Identify which cell holds the provided text, then report its [X, Y] central coordinate. 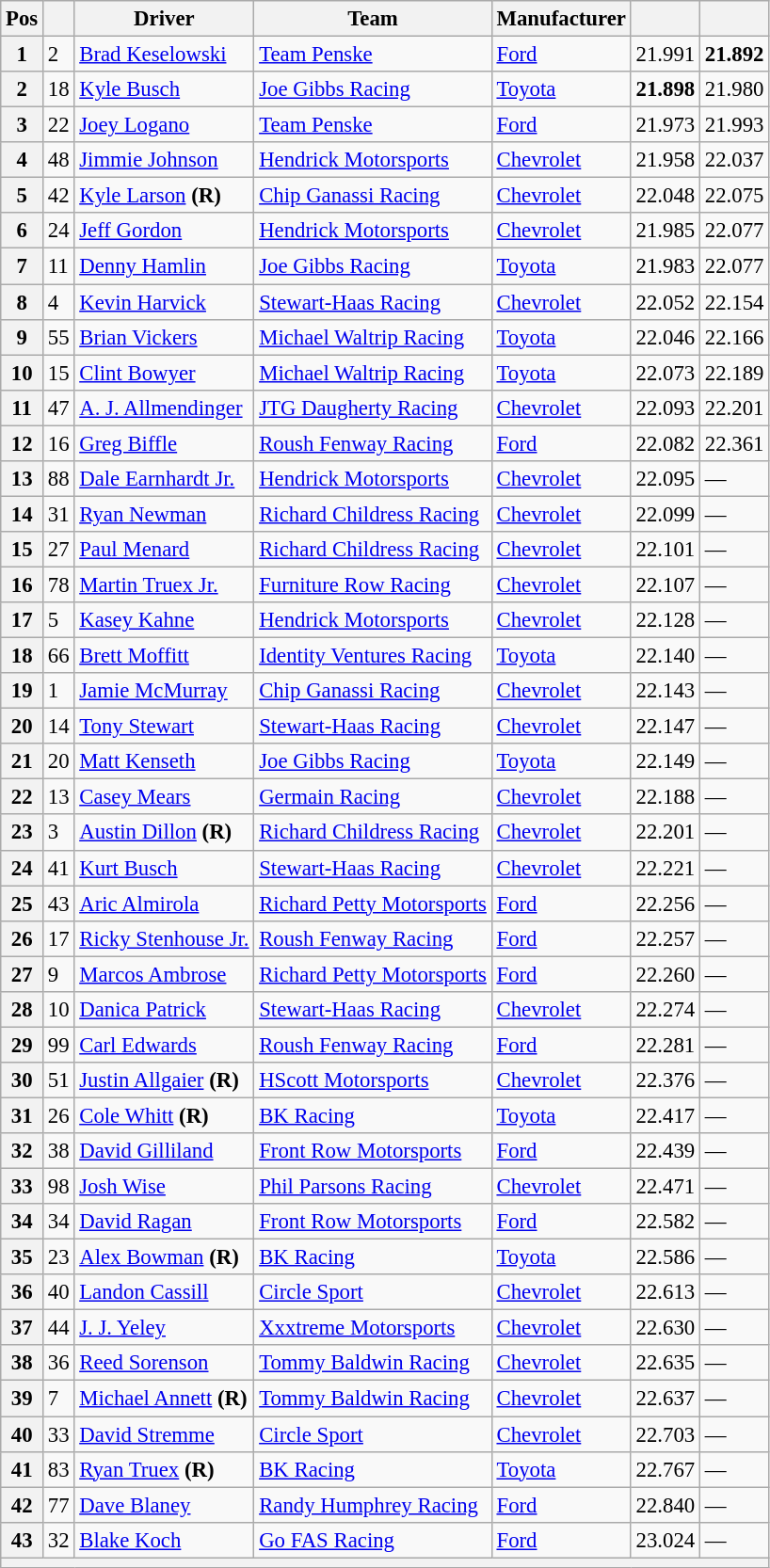
Brian Vickers [164, 337]
Blake Koch [164, 1540]
22.082 [665, 443]
22.257 [665, 938]
55 [58, 337]
22.635 [665, 1364]
22.274 [665, 1010]
Kyle Larson (R) [164, 196]
22.840 [665, 1505]
22.221 [665, 868]
30 [23, 1080]
22.101 [665, 550]
J. J. Yeley [164, 1328]
22.140 [665, 656]
Tony Stewart [164, 727]
JTG Daugherty Racing [373, 408]
Germain Racing [373, 797]
21.983 [665, 266]
22.166 [734, 337]
Go FAS Racing [373, 1540]
Driver [164, 19]
8 [23, 302]
22.376 [665, 1080]
22.260 [665, 974]
25 [23, 904]
Landon Cassill [164, 1292]
Greg Biffle [164, 443]
Jamie McMurray [164, 691]
22.637 [665, 1399]
Paul Menard [164, 550]
Ryan Truex (R) [164, 1469]
21.958 [665, 160]
21.973 [665, 125]
Joey Logano [164, 125]
22.767 [665, 1469]
Ryan Newman [164, 514]
99 [58, 1045]
Identity Ventures Racing [373, 656]
David Gilliland [164, 1151]
Pos [23, 19]
Dave Blaney [164, 1505]
Carl Edwards [164, 1045]
6 [23, 231]
12 [23, 443]
19 [23, 691]
22.630 [665, 1328]
Furniture Row Racing [373, 584]
21.892 [734, 55]
22.471 [665, 1187]
21.980 [734, 89]
Xxxtreme Motorsports [373, 1328]
83 [58, 1469]
22.147 [665, 727]
Manufacturer [561, 19]
Cole Whitt (R) [164, 1115]
Clint Bowyer [164, 373]
51 [58, 1080]
37 [23, 1328]
Kurt Busch [164, 868]
Dale Earnhardt Jr. [164, 479]
Justin Allgaier (R) [164, 1080]
Matt Kenseth [164, 761]
David Ragan [164, 1222]
22.095 [665, 479]
22.107 [665, 584]
22.281 [665, 1045]
77 [58, 1505]
Brett Moffitt [164, 656]
Reed Sorenson [164, 1364]
47 [58, 408]
22.048 [665, 196]
39 [23, 1399]
Danica Patrick [164, 1010]
22.099 [665, 514]
Casey Mears [164, 797]
22.361 [734, 443]
44 [58, 1328]
David Stremme [164, 1434]
29 [23, 1045]
22.256 [665, 904]
Jeff Gordon [164, 231]
Jimmie Johnson [164, 160]
22.417 [665, 1115]
28 [23, 1010]
21 [23, 761]
21.993 [734, 125]
HScott Motorsports [373, 1080]
22.075 [734, 196]
21.985 [665, 231]
A. J. Allmendinger [164, 408]
22.703 [665, 1434]
35 [23, 1257]
22.149 [665, 761]
22.439 [665, 1151]
78 [58, 584]
22.046 [665, 337]
Randy Humphrey Racing [373, 1505]
66 [58, 656]
Brad Keselowski [164, 55]
22.073 [665, 373]
Austin Dillon (R) [164, 833]
22.128 [665, 620]
Phil Parsons Racing [373, 1187]
Kyle Busch [164, 89]
22.189 [734, 373]
Denny Hamlin [164, 266]
Martin Truex Jr. [164, 584]
Marcos Ambrose [164, 974]
22.613 [665, 1292]
98 [58, 1187]
22.143 [665, 691]
21.898 [665, 89]
Alex Bowman (R) [164, 1257]
23.024 [665, 1540]
22.154 [734, 302]
Kasey Kahne [164, 620]
22.037 [734, 160]
Kevin Harvick [164, 302]
22.586 [665, 1257]
22.052 [665, 302]
Team [373, 19]
21.991 [665, 55]
Michael Annett (R) [164, 1399]
22.188 [665, 797]
22.582 [665, 1222]
88 [58, 479]
48 [58, 160]
22.093 [665, 408]
Josh Wise [164, 1187]
Aric Almirola [164, 904]
Ricky Stenhouse Jr. [164, 938]
